Detect which cell encompasses the target text, then output its [x, y] center coordinate. 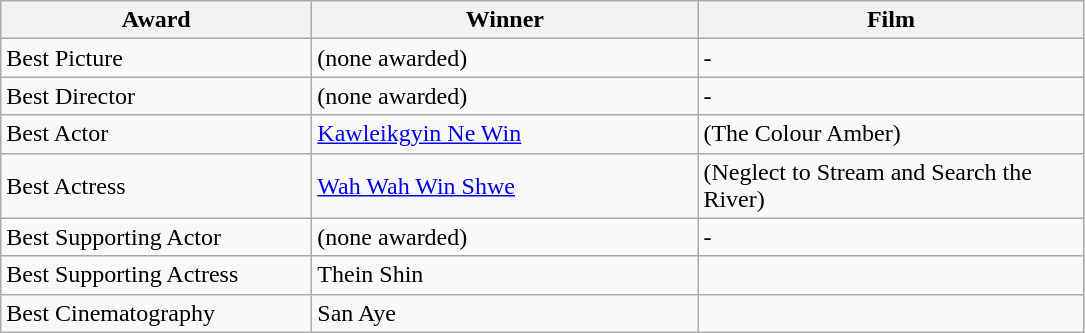
Best Picture [156, 58]
Film [891, 20]
Kawleikgyin Ne Win [505, 134]
(Neglect to Stream and Search the River) [891, 186]
Best Supporting Actor [156, 237]
Best Actor [156, 134]
San Aye [505, 313]
Best Director [156, 96]
Wah Wah Win Shwe [505, 186]
Winner [505, 20]
Award [156, 20]
(The Colour Amber) [891, 134]
Best Cinematography [156, 313]
Thein Shin [505, 275]
Best Actress [156, 186]
Best Supporting Actress [156, 275]
